Locate the cell with the specified text and output its [x, y] center coordinate. 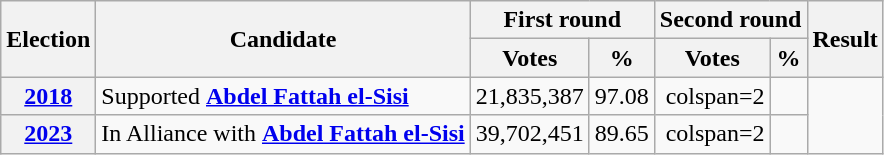
39,702,451 [530, 134]
Candidate [283, 39]
89.65 [622, 134]
Second round [730, 20]
First round [562, 20]
Election [48, 39]
Result [845, 39]
97.08 [622, 96]
2018 [48, 96]
In Alliance with Abdel Fattah el-Sisi [283, 134]
2023 [48, 134]
Supported Abdel Fattah el-Sisi [283, 96]
21,835,387 [530, 96]
